Identify which cell holds the provided text, then report its [x, y] central coordinate. 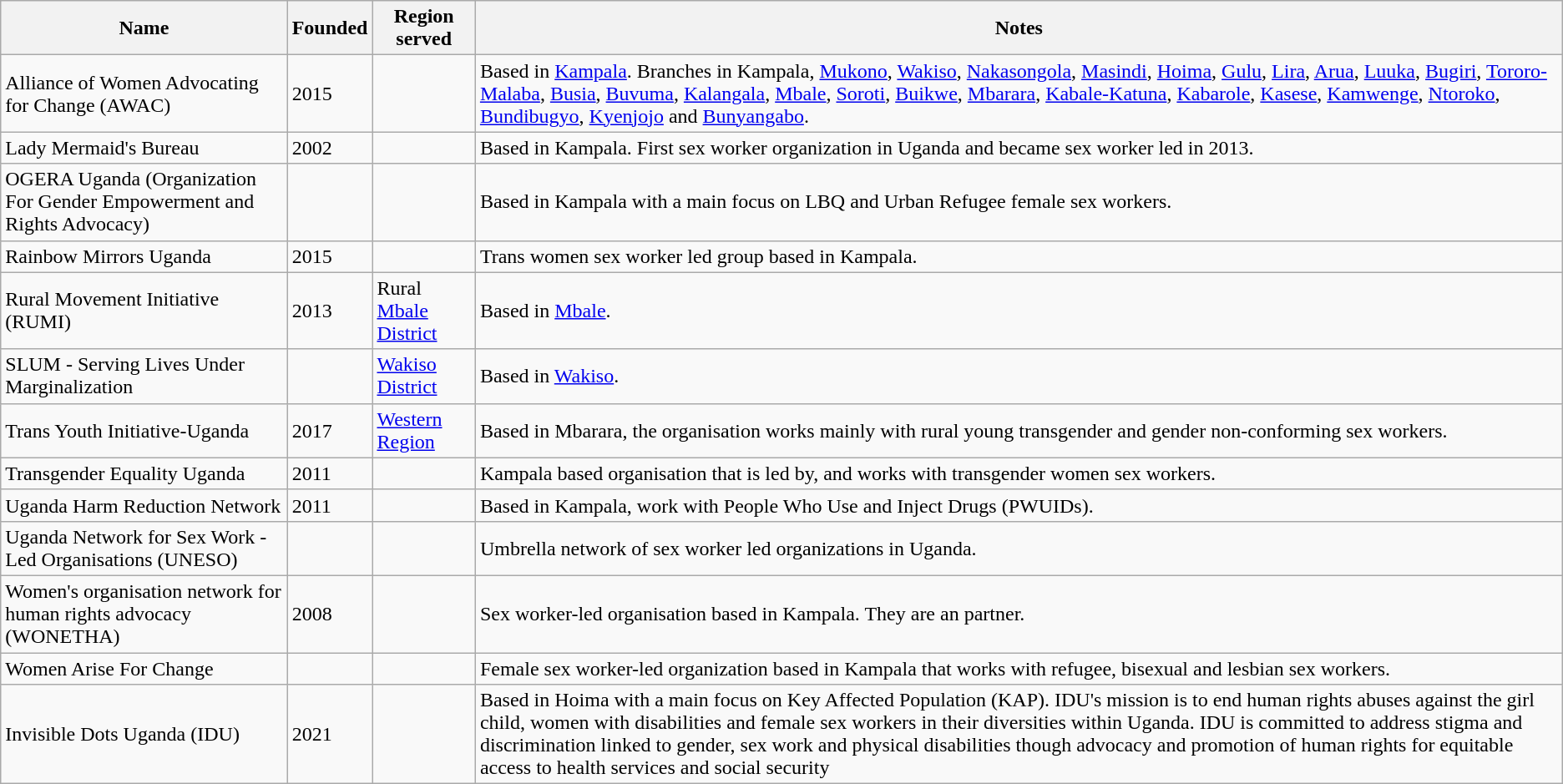
Umbrella network of sex worker led organizations in Uganda. [1019, 548]
Uganda Network for Sex Work -Led Organisations (UNESO) [144, 548]
Transgender Equality Uganda [144, 473]
Region served [424, 28]
Notes [1019, 28]
Lady Mermaid's Bureau [144, 148]
Alliance of Women Advocating for Change (AWAC) [144, 94]
Women Arise For Change [144, 669]
2017 [330, 431]
2002 [330, 148]
SLUM - Serving Lives Under Marginalization [144, 376]
Rural Movement Initiative (RUMI) [144, 311]
Trans women sex worker led group based in Kampala. [1019, 256]
2008 [330, 614]
Based in Mbarara, the organisation works mainly with rural young transgender and gender non-conforming sex workers. [1019, 431]
Kampala based organisation that is led by, and works with transgender women sex workers. [1019, 473]
Female sex worker-led organization based in Kampala that works with refugee, bisexual and lesbian sex workers. [1019, 669]
Women's organisation network for human rights advocacy (WONETHA) [144, 614]
Uganda Harm Reduction Network [144, 505]
Founded [330, 28]
Based in Mbale. [1019, 311]
Based in Kampala, work with People Who Use and Inject Drugs (PWUIDs). [1019, 505]
Rural Mbale District [424, 311]
Rainbow Mirrors Uganda [144, 256]
Wakiso District [424, 376]
Based in Kampala with a main focus on LBQ and Urban Refugee female sex workers. [1019, 202]
2021 [330, 735]
Western Region [424, 431]
Name [144, 28]
Sex worker-led organisation based in Kampala. They are an partner. [1019, 614]
Based in Kampala. First sex worker organization in Uganda and became sex worker led in 2013. [1019, 148]
Invisible Dots Uganda (IDU) [144, 735]
Trans Youth Initiative-Uganda [144, 431]
Based in Wakiso. [1019, 376]
2013 [330, 311]
OGERA Uganda (Organization For Gender Empowerment and Rights Advocacy) [144, 202]
